Find where the given text appears and provide that cell's center as [X, Y] coordinate. 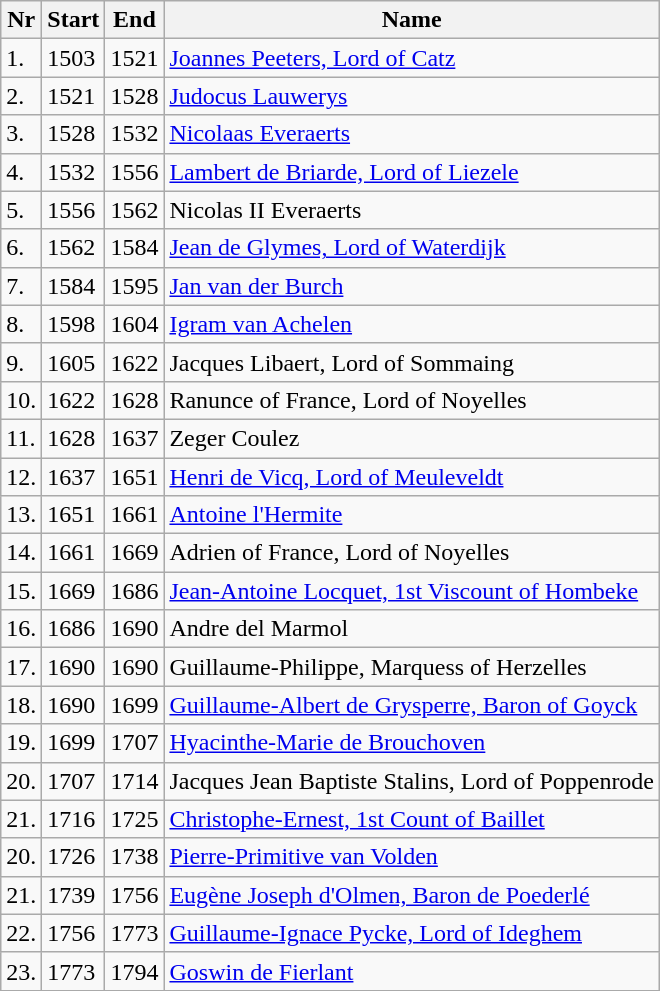
Nicolaas Everaerts [412, 134]
1714 [134, 781]
Lambert de Briarde, Lord of Liezele [412, 172]
Ranunce of France, Lord of Noyelles [412, 400]
2. [22, 96]
Jacques Jean Baptiste Stalins, Lord of Poppenrode [412, 781]
1503 [74, 58]
Start [74, 20]
4. [22, 172]
1604 [134, 324]
9. [22, 362]
Name [412, 20]
12. [22, 477]
1598 [74, 324]
Jean-Antoine Locquet, 1st Viscount of Hombeke [412, 591]
1. [22, 58]
7. [22, 286]
19. [22, 743]
1739 [74, 895]
Igram van Achelen [412, 324]
Goswin de Fierlant [412, 971]
Eugène Joseph d'Olmen, Baron de Poederlé [412, 895]
16. [22, 629]
1595 [134, 286]
1738 [134, 857]
1605 [74, 362]
14. [22, 553]
Guillaume-Albert de Grysperre, Baron of Goyck [412, 705]
1716 [74, 819]
23. [22, 971]
End [134, 20]
Guillaume-Ignace Pycke, Lord of Ideghem [412, 933]
1794 [134, 971]
3. [22, 134]
Judocus Lauwerys [412, 96]
5. [22, 210]
Jan van der Burch [412, 286]
Andre del Marmol [412, 629]
22. [22, 933]
18. [22, 705]
Pierre-Primitive van Volden [412, 857]
Henri de Vicq, Lord of Meuleveldt [412, 477]
Nicolas II Everaerts [412, 210]
Joannes Peeters, Lord of Catz [412, 58]
Adrien of France, Lord of Noyelles [412, 553]
Jean de Glymes, Lord of Waterdijk [412, 248]
Hyacinthe-Marie de Brouchoven [412, 743]
Guillaume-Philippe, Marquess of Herzelles [412, 667]
Christophe-Ernest, 1st Count of Baillet [412, 819]
10. [22, 400]
Zeger Coulez [412, 438]
15. [22, 591]
11. [22, 438]
1725 [134, 819]
6. [22, 248]
1726 [74, 857]
13. [22, 515]
17. [22, 667]
Nr [22, 20]
Jacques Libaert, Lord of Sommaing [412, 362]
8. [22, 324]
Antoine l'Hermite [412, 515]
